Scan for the cell matching the given text and deliver its [x, y] coordinate at center. 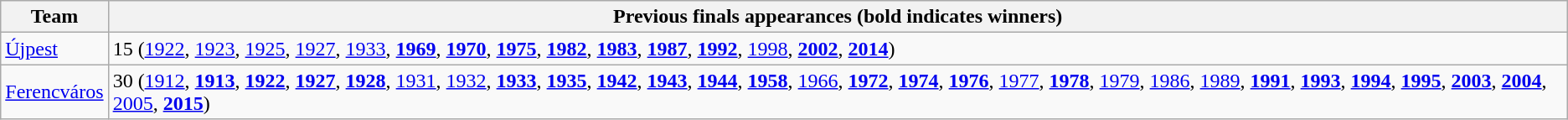
15 (1922, 1923, 1925, 1927, 1933, 1969, 1970, 1975, 1982, 1983, 1987, 1992, 1998, 2002, 2014) [838, 49]
Team [54, 17]
Újpest [54, 49]
Previous finals appearances (bold indicates winners) [838, 17]
Ferencváros [54, 92]
